For the text-containing cell, return its midpoint in (X, Y) coordinate format. 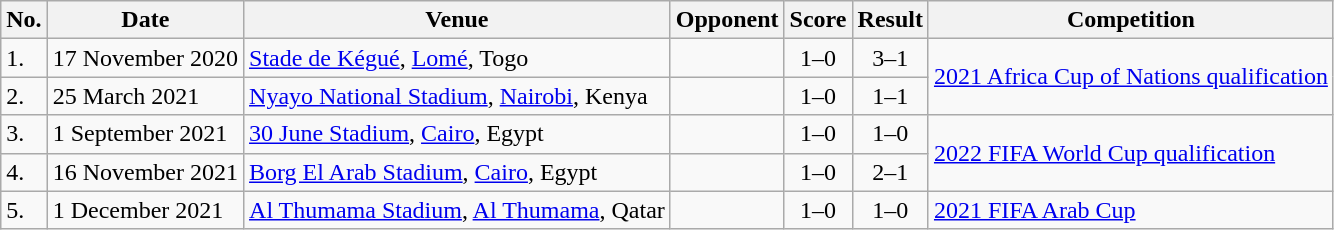
3. (24, 134)
2022 FIFA World Cup qualification (1130, 153)
Score (818, 20)
Stade de Kégué, Lomé, Togo (458, 58)
Nyayo National Stadium, Nairobi, Kenya (458, 96)
Result (890, 20)
16 November 2021 (145, 172)
2–1 (890, 172)
1. (24, 58)
Date (145, 20)
Borg El Arab Stadium, Cairo, Egypt (458, 172)
5. (24, 210)
Venue (458, 20)
Opponent (727, 20)
Al Thumama Stadium, Al Thumama, Qatar (458, 210)
2. (24, 96)
25 March 2021 (145, 96)
4. (24, 172)
No. (24, 20)
1 September 2021 (145, 134)
30 June Stadium, Cairo, Egypt (458, 134)
3–1 (890, 58)
2021 Africa Cup of Nations qualification (1130, 77)
Competition (1130, 20)
2021 FIFA Arab Cup (1130, 210)
17 November 2020 (145, 58)
1 December 2021 (145, 210)
1–1 (890, 96)
